Return the (x, y) coordinate for the center point of the cell that contains the specified text.  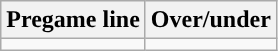
Pregame line (74, 20)
Over/under (210, 20)
